Capture the cell that displays the provided text and extract its (X, Y) central coordinate. 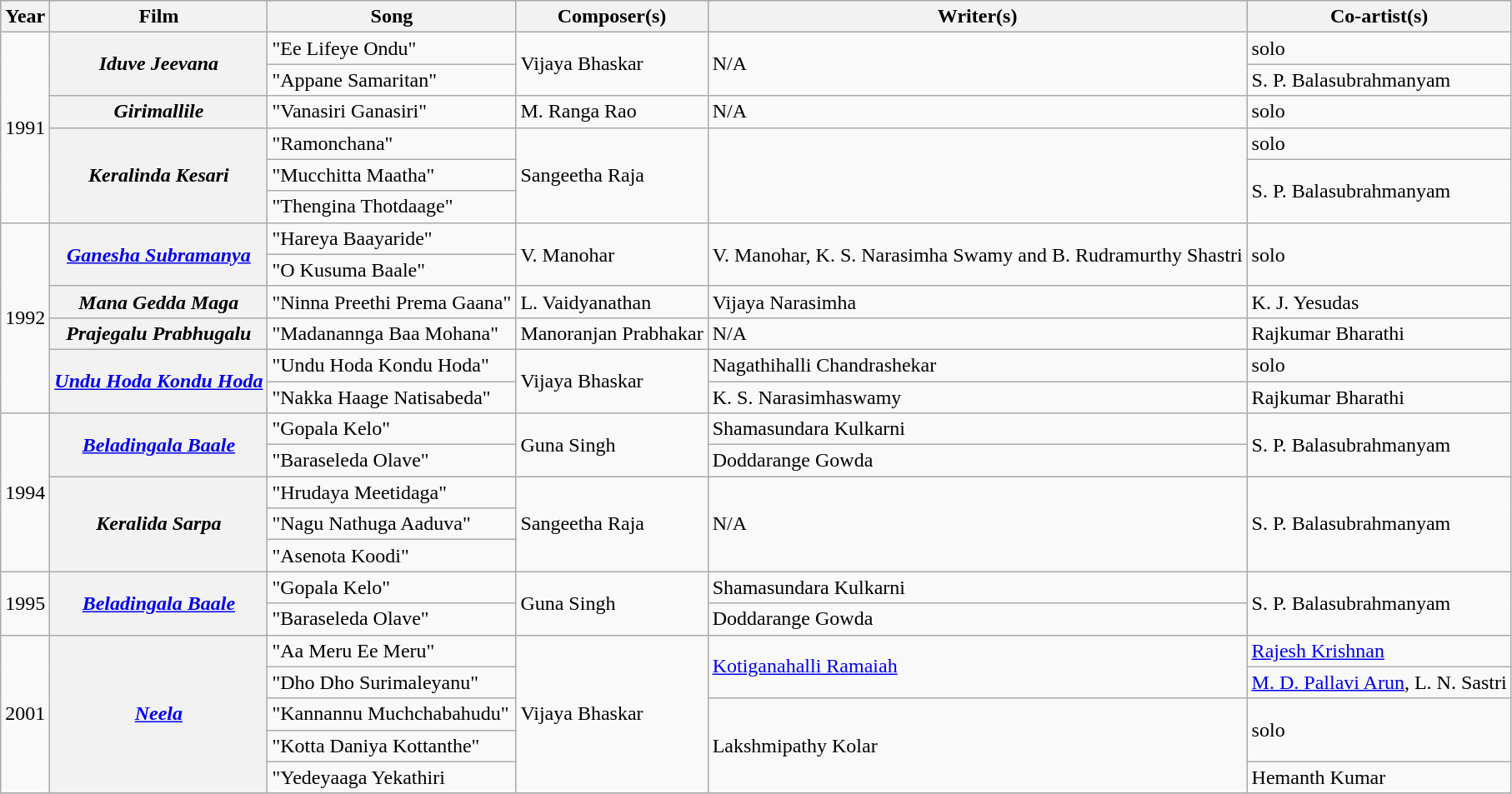
"Hareya Baayaride" (392, 238)
"Kotta Daniya Kottanthe" (392, 746)
"Mucchitta Maatha" (392, 175)
Ganesha Subramanya (158, 254)
2001 (25, 714)
Keralinda Kesari (158, 175)
1995 (25, 603)
Song (392, 17)
Film (158, 17)
"O Kusuma Baale" (392, 270)
"Hrudaya Meetidaga" (392, 492)
Manoranjan Prabhakar (612, 333)
"Kannannu Muchchabahudu" (392, 714)
1994 (25, 492)
Undu Hoda Kondu Hoda (158, 381)
"Dho Dho Surimaleyanu" (392, 682)
1992 (25, 317)
"Aa Meru Ee Meru" (392, 651)
Neela (158, 714)
V. Manohar, K. S. Narasimha Swamy and B. Rudramurthy Shastri (977, 254)
Composer(s) (612, 17)
L. Vaidyanathan (612, 302)
V. Manohar (612, 254)
"Vanasiri Ganasiri" (392, 112)
M. D. Pallavi Arun, L. N. Sastri (1379, 682)
"Asenota Koodi" (392, 556)
Girimallile (158, 112)
Lakshmipathy Kolar (977, 746)
M. Ranga Rao (612, 112)
Keralida Sarpa (158, 524)
"Ninna Preethi Prema Gaana" (392, 302)
"Madanannga Baa Mohana" (392, 333)
Writer(s) (977, 17)
"Thengina Thotdaage" (392, 207)
"Nakka Haage Natisabeda" (392, 397)
Kotiganahalli Ramaiah (977, 667)
Nagathihalli Chandrashekar (977, 365)
"Ramonchana" (392, 143)
Vijaya Narasimha (977, 302)
"Nagu Nathuga Aaduva" (392, 524)
"Undu Hoda Kondu Hoda" (392, 365)
K. J. Yesudas (1379, 302)
Year (25, 17)
K. S. Narasimhaswamy (977, 397)
Prajegalu Prabhugalu (158, 333)
"Appane Samaritan" (392, 80)
"Yedeyaaga Yekathiri (392, 777)
"Ee Lifeye Ondu" (392, 48)
1991 (25, 127)
Mana Gedda Maga (158, 302)
Rajesh Krishnan (1379, 651)
Co-artist(s) (1379, 17)
Iduve Jeevana (158, 64)
Hemanth Kumar (1379, 777)
